Determine the (X, Y) coordinate at the center of the cell enclosing the given text.  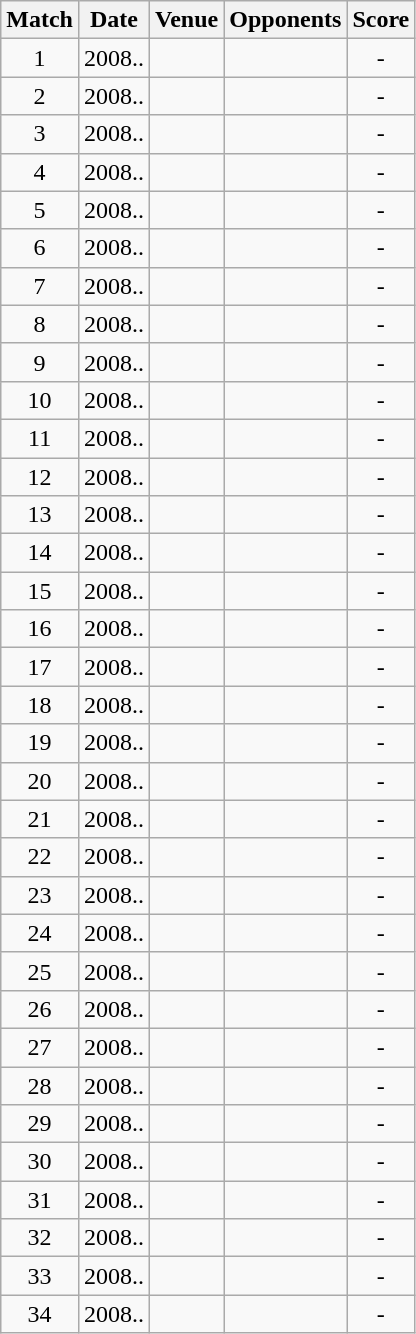
34 (40, 1314)
11 (40, 438)
29 (40, 1124)
26 (40, 1009)
17 (40, 667)
13 (40, 515)
Opponents (286, 20)
27 (40, 1047)
12 (40, 477)
16 (40, 629)
19 (40, 743)
30 (40, 1162)
31 (40, 1200)
14 (40, 553)
9 (40, 362)
24 (40, 933)
23 (40, 895)
Venue (187, 20)
18 (40, 705)
8 (40, 324)
28 (40, 1085)
21 (40, 819)
7 (40, 286)
20 (40, 781)
5 (40, 210)
32 (40, 1238)
25 (40, 971)
10 (40, 400)
22 (40, 857)
Match (40, 20)
Score (381, 20)
Date (114, 20)
4 (40, 172)
1 (40, 58)
33 (40, 1276)
3 (40, 134)
6 (40, 248)
2 (40, 96)
15 (40, 591)
